Search for the cell housing the specified text and yield its [x, y] center coordinate. 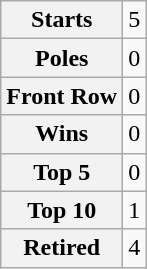
5 [134, 20]
Starts [62, 20]
4 [134, 248]
Top 5 [62, 172]
1 [134, 210]
Top 10 [62, 210]
Retired [62, 248]
Front Row [62, 96]
Wins [62, 134]
Poles [62, 58]
